Search for the cell housing the specified text and yield its [X, Y] center coordinate. 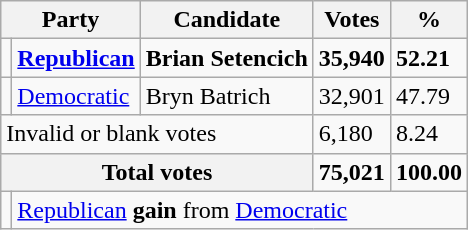
Republican gain from Democratic [240, 210]
35,940 [352, 58]
Invalid or blank votes [158, 134]
Party [71, 20]
32,901 [352, 96]
% [428, 20]
47.79 [428, 96]
Total votes [158, 172]
6,180 [352, 134]
Candidate [226, 20]
Democratic [76, 96]
Votes [352, 20]
Brian Setencich [226, 58]
100.00 [428, 172]
52.21 [428, 58]
Bryn Batrich [226, 96]
8.24 [428, 134]
75,021 [352, 172]
Republican [76, 58]
